Provide the [X, Y] coordinate of the cell's center where the given text is located.  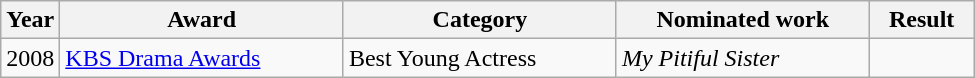
Nominated work [742, 20]
Category [480, 20]
Best Young Actress [480, 58]
Award [202, 20]
My Pitiful Sister [742, 58]
2008 [30, 58]
Result [922, 20]
Year [30, 20]
KBS Drama Awards [202, 58]
